Return [x, y] of the center of cell containing provided text 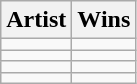
Wins [104, 20]
Artist [36, 20]
